Return (X, Y) of the center of cell containing provided text 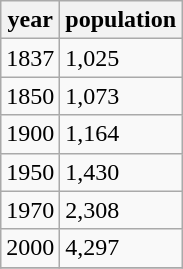
1950 (30, 172)
1850 (30, 96)
year (30, 20)
1,164 (121, 134)
4,297 (121, 248)
population (121, 20)
1,430 (121, 172)
1,073 (121, 96)
1900 (30, 134)
1,025 (121, 58)
2,308 (121, 210)
1837 (30, 58)
1970 (30, 210)
2000 (30, 248)
